Output the [X, Y] coordinate of the center of the cell containing the given text.  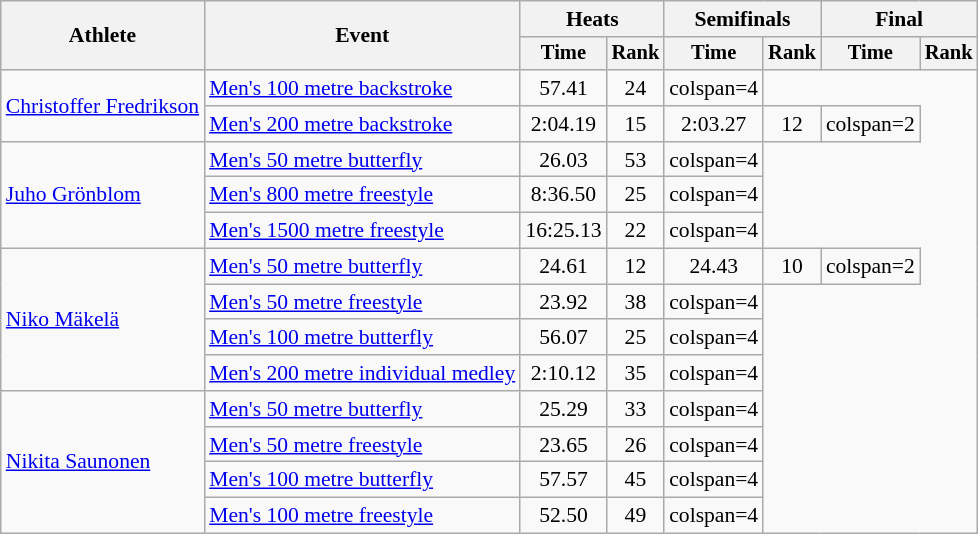
23.92 [563, 302]
Athlete [102, 36]
49 [636, 516]
8:36.50 [563, 195]
2:04.19 [563, 124]
Men's 800 metre freestyle [362, 195]
Nikita Saunonen [102, 462]
Event [362, 36]
Men's 100 metre freestyle [362, 516]
10 [792, 267]
24 [636, 88]
Men's 200 metre individual medley [362, 373]
26.03 [563, 160]
38 [636, 302]
57.41 [563, 88]
52.50 [563, 516]
Heats [592, 19]
45 [636, 480]
Christoffer Fredrikson [102, 106]
16:25.13 [563, 231]
Men's 1500 metre freestyle [362, 231]
Juho Grönblom [102, 196]
Men's 100 metre backstroke [362, 88]
53 [636, 160]
24.61 [563, 267]
57.57 [563, 480]
15 [636, 124]
35 [636, 373]
24.43 [714, 267]
Final [900, 19]
23.65 [563, 445]
Men's 200 metre backstroke [362, 124]
Semifinals [742, 19]
56.07 [563, 338]
22 [636, 231]
33 [636, 409]
26 [636, 445]
Niko Mäkelä [102, 320]
2:03.27 [714, 124]
25.29 [563, 409]
2:10.12 [563, 373]
